Capture the cell that displays the provided text and extract its (x, y) central coordinate. 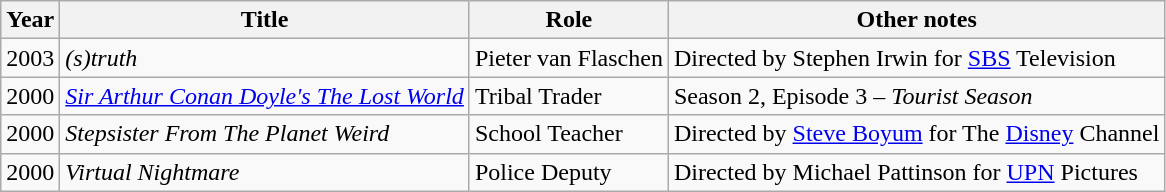
Virtual Nightmare (265, 172)
Role (568, 20)
Title (265, 20)
Season 2, Episode 3 – Tourist Season (916, 96)
Directed by Stephen Irwin for SBS Television (916, 58)
Police Deputy (568, 172)
Sir Arthur Conan Doyle's The Lost World (265, 96)
Other notes (916, 20)
Year (30, 20)
Tribal Trader (568, 96)
Stepsister From The Planet Weird (265, 134)
(s)truth (265, 58)
Pieter van Flaschen (568, 58)
2003 (30, 58)
Directed by Steve Boyum for The Disney Channel (916, 134)
Directed by Michael Pattinson for UPN Pictures (916, 172)
School Teacher (568, 134)
